Pinpoint the cell where the given text exists, returning its [x, y] midpoint coordinate. 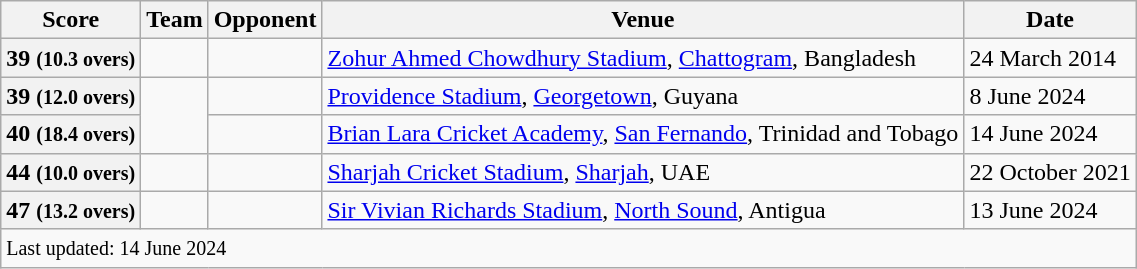
Team [175, 20]
24 March 2014 [1050, 58]
Sharjah Cricket Stadium, Sharjah, UAE [643, 172]
13 June 2024 [1050, 210]
8 June 2024 [1050, 96]
Sir Vivian Richards Stadium, North Sound, Antigua [643, 210]
Last updated: 14 June 2024 [568, 248]
22 October 2021 [1050, 172]
Date [1050, 20]
Venue [643, 20]
Score [71, 20]
40 (18.4 overs) [71, 134]
14 June 2024 [1050, 134]
44 (10.0 overs) [71, 172]
39 (10.3 overs) [71, 58]
Providence Stadium, Georgetown, Guyana [643, 96]
Opponent [265, 20]
Zohur Ahmed Chowdhury Stadium, Chattogram, Bangladesh [643, 58]
Brian Lara Cricket Academy, San Fernando, Trinidad and Tobago [643, 134]
39 (12.0 overs) [71, 96]
47 (13.2 overs) [71, 210]
